Return [X, Y] of the center of cell containing provided text 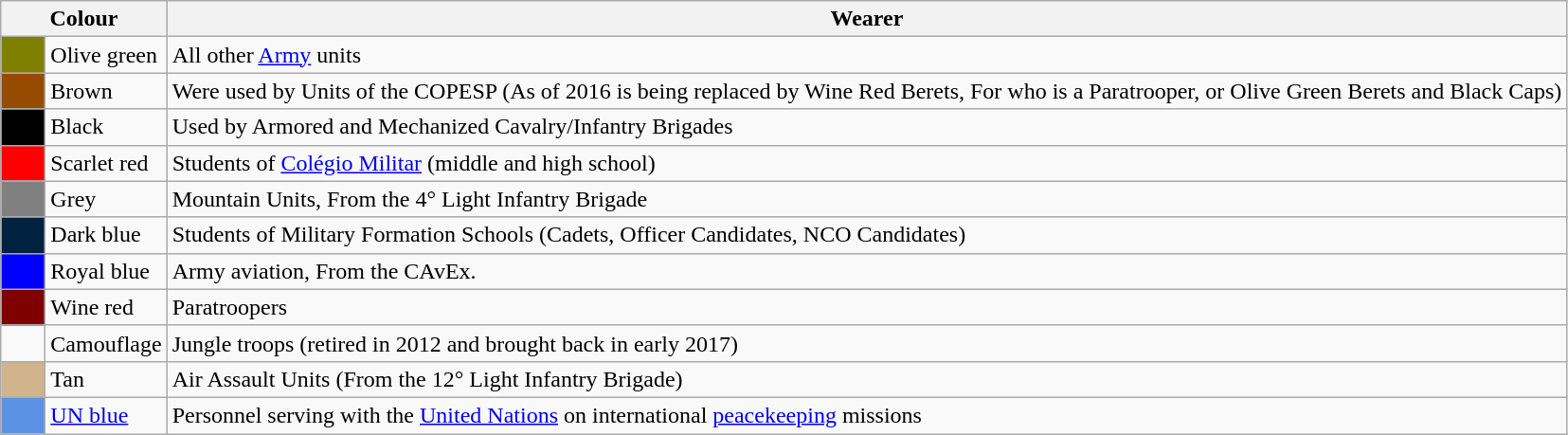
Jungle troops (retired in 2012 and brought back in early 2017) [867, 343]
Black [106, 127]
Tan [106, 379]
Were used by Units of the COPESP (As of 2016 is being replaced by Wine Red Berets, For who is a Paratrooper, or Olive Green Berets and Black Caps) [867, 91]
UN blue [106, 415]
All other Army units [867, 55]
Wearer [867, 19]
Students of Military Formation Schools (Cadets, Officer Candidates, NCO Candidates) [867, 235]
Camouflage [106, 343]
Wine red [106, 307]
Dark blue [106, 235]
Colour [83, 19]
Students of Colégio Militar (middle and high school) [867, 163]
Scarlet red [106, 163]
Grey [106, 199]
Olive green [106, 55]
Brown [106, 91]
Army aviation, From the CAvEx. [867, 271]
Used by Armored and Mechanized Cavalry/Infantry Brigades [867, 127]
Personnel serving with the United Nations on international peacekeeping missions [867, 415]
Air Assault Units (From the 12° Light Infantry Brigade) [867, 379]
Paratroopers [867, 307]
Royal blue [106, 271]
Mountain Units, From the 4° Light Infantry Brigade [867, 199]
